Locate the cell with the specified text and output its (x, y) center coordinate. 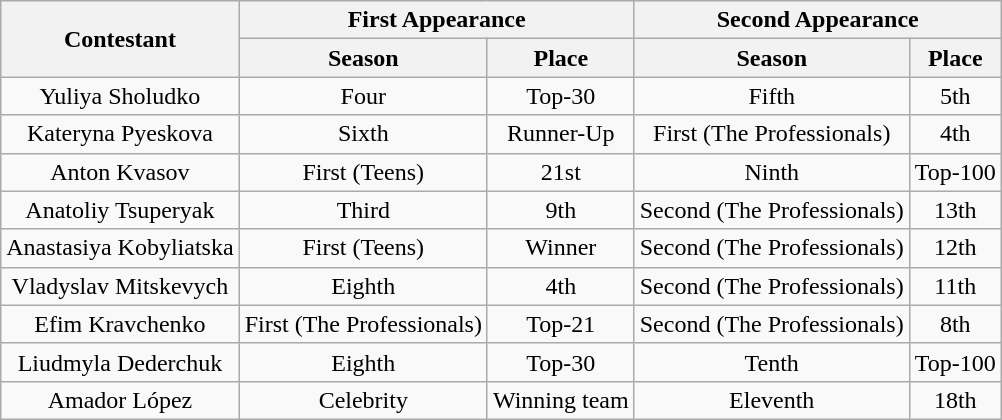
Top-21 (560, 324)
Celebrity (363, 400)
Second Appearance (818, 20)
Yuliya Sholudko (120, 96)
18th (955, 400)
Winner (560, 248)
Winning team (560, 400)
Tenth (772, 362)
8th (955, 324)
21st (560, 172)
Runner-Up (560, 134)
Eleventh (772, 400)
Fifth (772, 96)
Contestant (120, 39)
Ninth (772, 172)
Anatoliy Tsuperyak (120, 210)
12th (955, 248)
First Appearance (436, 20)
5th (955, 96)
11th (955, 286)
Liudmyla Dederchuk (120, 362)
Vladyslav Mitskevych (120, 286)
Four (363, 96)
13th (955, 210)
Efim Kravchenko (120, 324)
9th (560, 210)
Sixth (363, 134)
Anastasiya Kobyliatska (120, 248)
Third (363, 210)
Anton Kvasov (120, 172)
Amador López (120, 400)
Kateryna Pyeskova (120, 134)
